For the text-containing cell, return its midpoint in (X, Y) coordinate format. 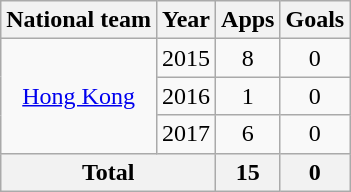
2017 (186, 134)
15 (248, 172)
1 (248, 96)
National team (79, 20)
Apps (248, 20)
2015 (186, 58)
6 (248, 134)
Hong Kong (79, 96)
Year (186, 20)
Goals (315, 20)
Total (108, 172)
2016 (186, 96)
8 (248, 58)
